Pinpoint the cell where the given text exists, returning its [X, Y] midpoint coordinate. 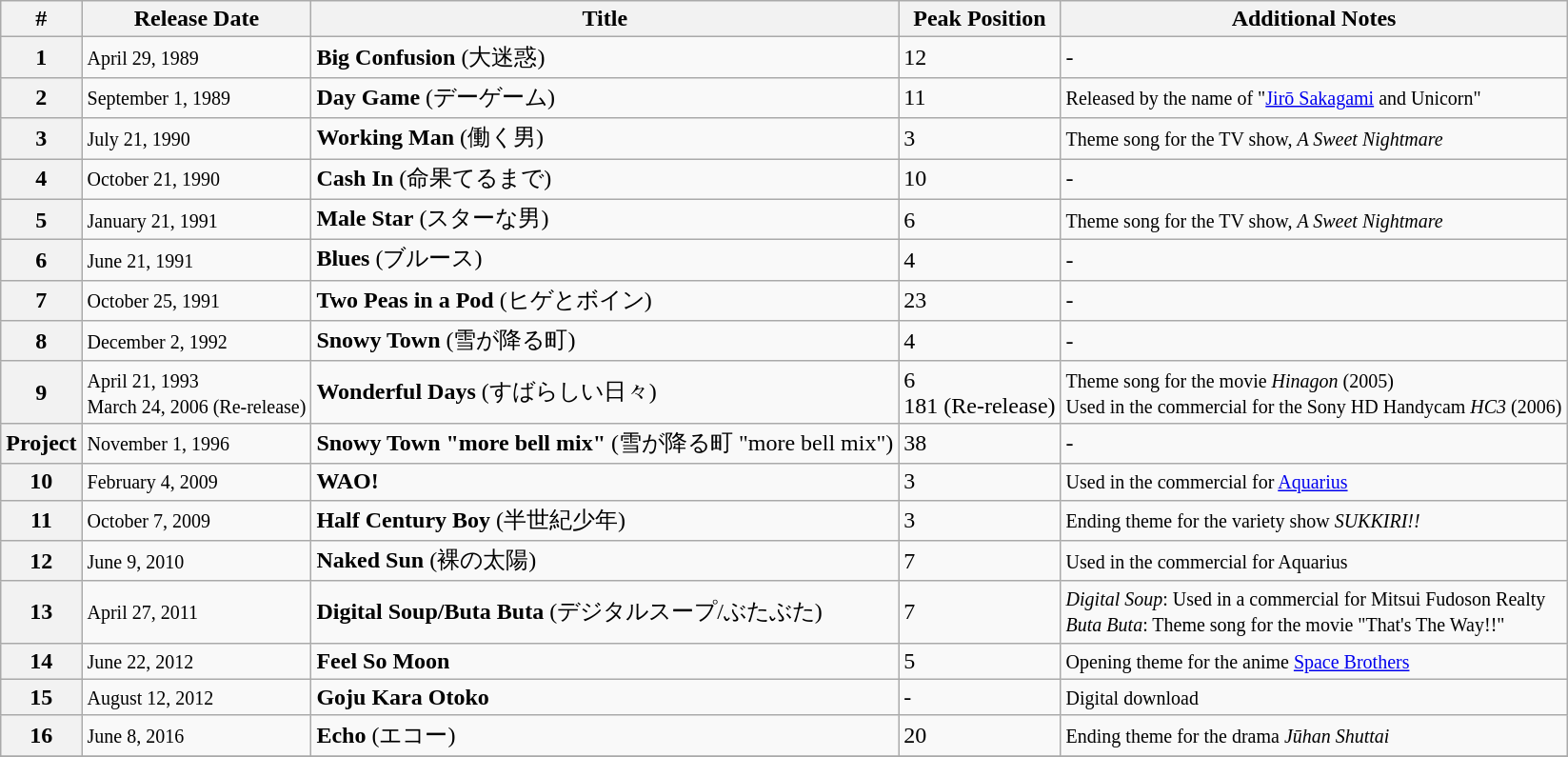
23 [980, 301]
Wonderful Days (すばらしい日々) [605, 392]
Ending theme for the drama Jūhan Shuttai [1314, 735]
Half Century Boy (半世紀少年) [605, 520]
October 7, 2009 [196, 520]
Peak Position [980, 19]
June 22, 2012 [196, 661]
August 12, 2012 [196, 697]
9 [42, 392]
June 8, 2016 [196, 735]
Theme song for the movie Hinagon (2005)Used in the commercial for the Sony HD Handycam HC3 (2006) [1314, 392]
Naked Sun (裸の太陽) [605, 562]
June 21, 1991 [196, 261]
Released by the name of "Jirō Sakagami and Unicorn" [1314, 97]
Cash In (命果てるまで) [605, 179]
Feel So Moon [605, 661]
Male Star (スターな男) [605, 219]
Release Date [196, 19]
January 21, 1991 [196, 219]
Additional Notes [1314, 19]
Two Peas in a Pod (ヒゲとボイン) [605, 301]
July 21, 1990 [196, 139]
October 25, 1991 [196, 301]
April 29, 1989 [196, 57]
WAO! [605, 482]
15 [42, 697]
Snowy Town (雪が降る町) [605, 341]
13 [42, 611]
16 [42, 735]
8 [42, 341]
Project [42, 444]
2 [42, 97]
14 [42, 661]
Echo (エコー) [605, 735]
April 21, 1993March 24, 2006 (Re-release) [196, 392]
April 27, 2011 [196, 611]
October 21, 1990 [196, 179]
Day Game (デーゲーム) [605, 97]
Opening theme for the anime Space Brothers [1314, 661]
Goju Kara Otoko [605, 697]
Snowy Town "more bell mix" (雪が降る町 "more bell mix") [605, 444]
6 181 (Re-release) [980, 392]
September 1, 1989 [196, 97]
Digital download [1314, 697]
38 [980, 444]
Working Man (働く男) [605, 139]
Ending theme for the variety show SUKKIRI!! [1314, 520]
Big Confusion (大迷惑) [605, 57]
November 1, 1996 [196, 444]
June 9, 2010 [196, 562]
20 [980, 735]
February 4, 2009 [196, 482]
1 [42, 57]
Digital Soup: Used in a commercial for Mitsui Fudoson RealtyButa Buta: Theme song for the movie "That's The Way!!" [1314, 611]
Digital Soup/Buta Buta (デジタルスープ/ぶたぶた) [605, 611]
# [42, 19]
Title [605, 19]
Blues (ブルース) [605, 261]
December 2, 1992 [196, 341]
